Determine the (x, y) coordinate at the center of the cell enclosing the given text.  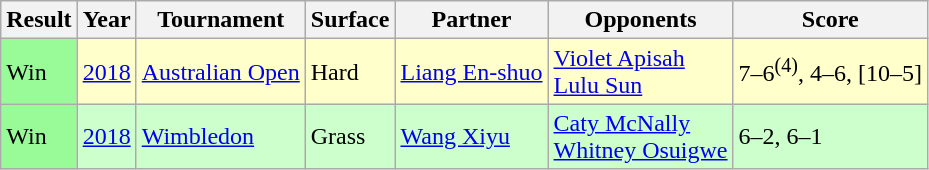
Hard (350, 72)
Grass (350, 136)
Result (39, 20)
Year (106, 20)
Surface (350, 20)
7–6(4), 4–6, [10–5] (830, 72)
Wang Xiyu (472, 136)
Violet Apisah Lulu Sun (640, 72)
Opponents (640, 20)
Partner (472, 20)
Tournament (220, 20)
Wimbledon (220, 136)
Australian Open (220, 72)
Score (830, 20)
Liang En-shuo (472, 72)
6–2, 6–1 (830, 136)
Caty McNally Whitney Osuigwe (640, 136)
